Return [x, y] of the center of cell containing provided text 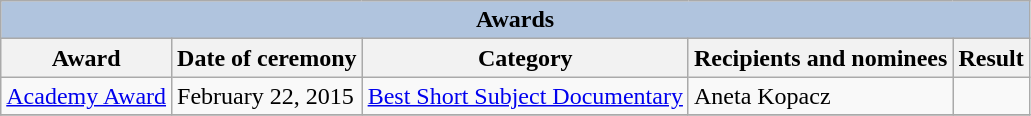
Aneta Kopacz [820, 96]
February 22, 2015 [268, 96]
Recipients and nominees [820, 58]
Awards [516, 20]
Academy Award [86, 96]
Award [86, 58]
Date of ceremony [268, 58]
Category [525, 58]
Best Short Subject Documentary [525, 96]
Result [991, 58]
